From the cell containing the given text, extract its center point as [X, Y] coordinate. 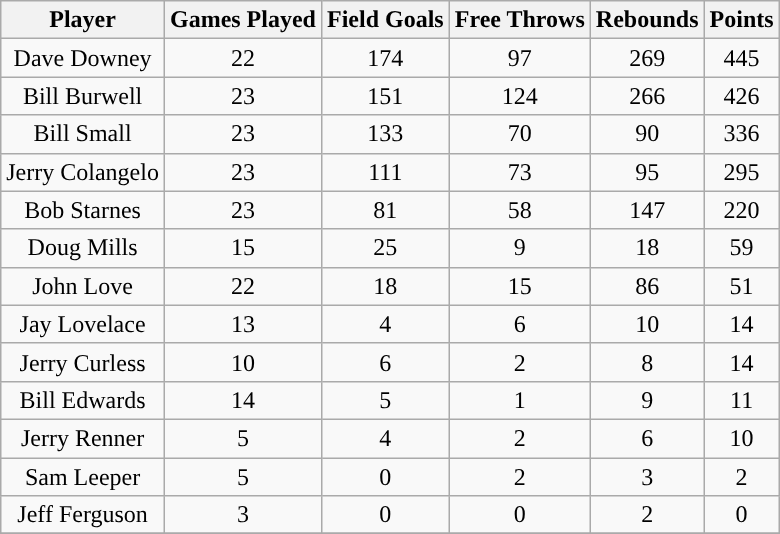
59 [742, 248]
13 [242, 324]
John Love [83, 286]
Rebounds [647, 20]
Jerry Renner [83, 438]
174 [385, 58]
25 [385, 248]
151 [385, 96]
51 [742, 286]
Bob Starnes [83, 210]
Field Goals [385, 20]
Bill Small [83, 134]
Bill Edwards [83, 400]
95 [647, 172]
336 [742, 134]
1 [520, 400]
73 [520, 172]
90 [647, 134]
58 [520, 210]
Jay Lovelace [83, 324]
220 [742, 210]
426 [742, 96]
Jerry Curless [83, 362]
Games Played [242, 20]
266 [647, 96]
97 [520, 58]
Jerry Colangelo [83, 172]
Sam Leeper [83, 477]
Free Throws [520, 20]
Jeff Ferguson [83, 515]
133 [385, 134]
70 [520, 134]
124 [520, 96]
147 [647, 210]
86 [647, 286]
81 [385, 210]
111 [385, 172]
Doug Mills [83, 248]
445 [742, 58]
8 [647, 362]
11 [742, 400]
Player [83, 20]
Points [742, 20]
Bill Burwell [83, 96]
295 [742, 172]
269 [647, 58]
Dave Downey [83, 58]
